From the cell containing the given text, extract its center point as (x, y) coordinate. 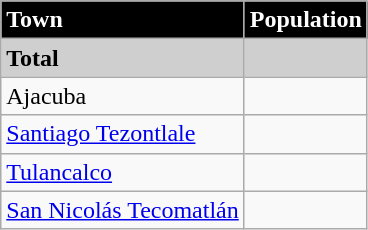
Ajacuba (123, 96)
Tulancalco (123, 172)
San Nicolás Tecomatlán (123, 210)
Total (123, 58)
Town (123, 20)
Santiago Tezontlale (123, 134)
Population (306, 20)
